For the text-containing cell, return its midpoint in (X, Y) coordinate format. 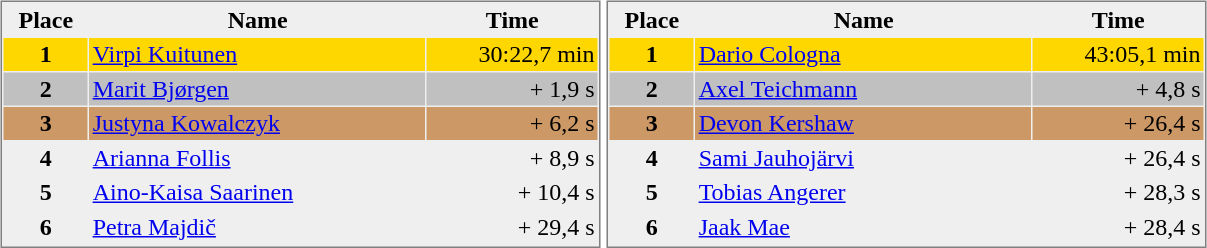
Marit Bjørgen (258, 88)
+ 1,9 s (512, 88)
Axel Teichmann (864, 88)
Dario Cologna (864, 54)
Petra Majdič (258, 226)
+ 29,4 s (512, 226)
Justyna Kowalczyk (258, 124)
Sami Jauhojärvi (864, 158)
Aino-Kaisa Saarinen (258, 192)
Tobias Angerer (864, 192)
+ 10,4 s (512, 192)
43:05,1 min (1118, 54)
+ 4,8 s (1118, 88)
+ 28,4 s (1118, 226)
Jaak Mae (864, 226)
+ 8,9 s (512, 158)
Virpi Kuitunen (258, 54)
30:22,7 min (512, 54)
Arianna Follis (258, 158)
+ 6,2 s (512, 124)
+ 28,3 s (1118, 192)
Devon Kershaw (864, 124)
